Extract the [X, Y] coordinate from the center of the cell holding the provided text.  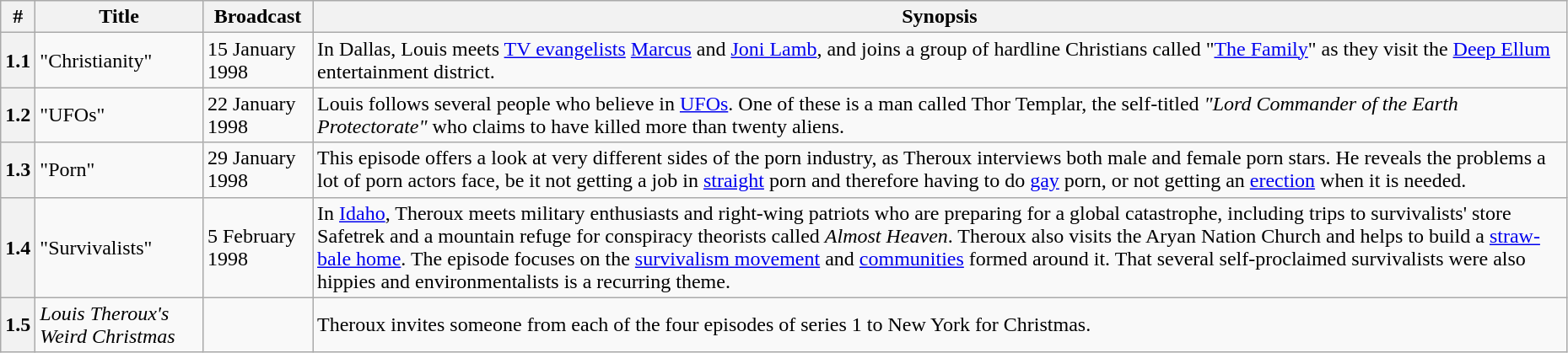
5 February 1998 [257, 248]
Synopsis [940, 17]
Louis Theroux's Weird Christmas [120, 325]
29 January 1998 [257, 170]
1.2 [19, 115]
Broadcast [257, 17]
1.3 [19, 170]
"Survivalists" [120, 248]
1.1 [19, 61]
1.5 [19, 325]
"Christianity" [120, 61]
"UFOs" [120, 115]
15 January 1998 [257, 61]
22 January 1998 [257, 115]
Title [120, 17]
1.4 [19, 248]
Theroux invites someone from each of the four episodes of series 1 to New York for Christmas. [940, 325]
# [19, 17]
"Porn" [120, 170]
